For the text-containing cell, return its midpoint in [x, y] coordinate format. 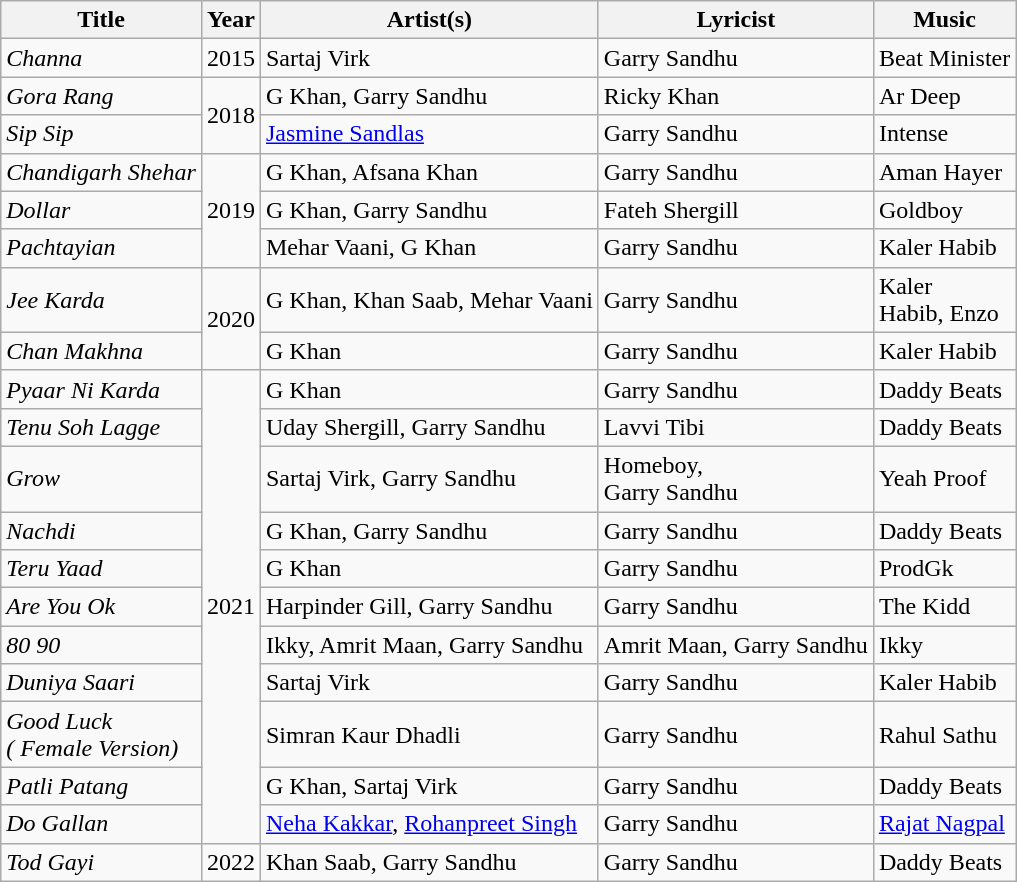
Are You Ok [102, 607]
G Khan, Sartaj Virk [429, 786]
2021 [230, 606]
Chan Makhna [102, 351]
Beat Minister [944, 58]
Pachtayian [102, 248]
Ikky [944, 645]
Uday Shergill, Garry Sandhu [429, 427]
Title [102, 20]
Rajat Nagpal [944, 824]
Ar Deep [944, 96]
Year [230, 20]
ProdGk [944, 569]
2015 [230, 58]
Aman Hayer [944, 172]
Amrit Maan, Garry Sandhu [736, 645]
Channa [102, 58]
Good Luck( Female Version) [102, 734]
Intense [944, 134]
Dollar [102, 210]
Grow [102, 478]
Goldboy [944, 210]
Patli Patang [102, 786]
Gora Rang [102, 96]
Artist(s) [429, 20]
Do Gallan [102, 824]
Teru Yaad [102, 569]
Jee Karda [102, 300]
G Khan, Khan Saab, Mehar Vaani [429, 300]
Tenu Soh Lagge [102, 427]
Lavvi Tibi [736, 427]
Sip Sip [102, 134]
Chandigarh Shehar [102, 172]
Rahul Sathu [944, 734]
Lyricist [736, 20]
Harpinder Gill, Garry Sandhu [429, 607]
Ikky, Amrit Maan, Garry Sandhu [429, 645]
Jasmine Sandlas [429, 134]
Khan Saab, Garry Sandhu [429, 862]
2020 [230, 318]
Neha Kakkar, Rohanpreet Singh [429, 824]
Homeboy,Garry Sandhu [736, 478]
Nachdi [102, 531]
2019 [230, 210]
Fateh Shergill [736, 210]
KalerHabib, Enzo [944, 300]
Sartaj Virk, Garry Sandhu [429, 478]
G Khan, Afsana Khan [429, 172]
2022 [230, 862]
The Kidd [944, 607]
2018 [230, 115]
Mehar Vaani, G Khan [429, 248]
Tod Gayi [102, 862]
Duniya Saari [102, 683]
Ricky Khan [736, 96]
Music [944, 20]
Simran Kaur Dhadli [429, 734]
80 90 [102, 645]
Yeah Proof [944, 478]
Pyaar Ni Karda [102, 389]
